For the text-containing cell, return its midpoint in (X, Y) coordinate format. 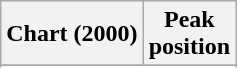
Chart (2000) (72, 34)
Peakposition (189, 34)
